Find where the given text appears and provide that cell's center as (X, Y) coordinate. 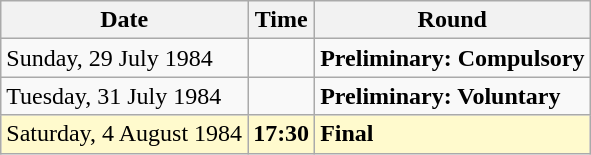
17:30 (282, 134)
Date (124, 20)
Saturday, 4 August 1984 (124, 134)
Preliminary: Voluntary (452, 96)
Preliminary: Compulsory (452, 58)
Time (282, 20)
Sunday, 29 July 1984 (124, 58)
Round (452, 20)
Final (452, 134)
Tuesday, 31 July 1984 (124, 96)
